Locate the cell with the specified text and output its [x, y] center coordinate. 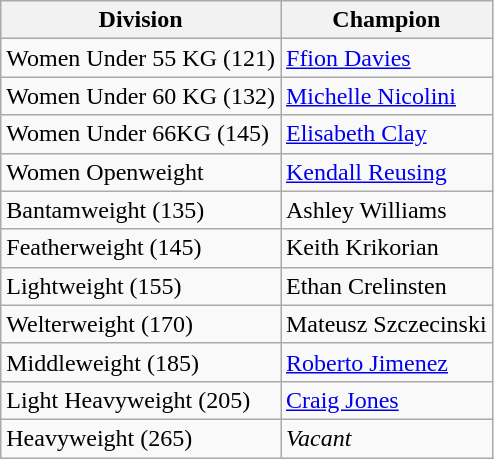
Women Under 66KG (145) [141, 134]
Women Under 55 KG (121) [141, 58]
Ffion Davies [386, 58]
Craig Jones [386, 400]
Mateusz Szczecinski [386, 324]
Vacant [386, 438]
Women Openweight [141, 172]
Light Heavyweight (205) [141, 400]
Roberto Jimenez [386, 362]
Women Under 60 KG (132) [141, 96]
Keith Krikorian [386, 248]
Division [141, 20]
Middleweight (185) [141, 362]
Elisabeth Clay [386, 134]
Lightweight (155) [141, 286]
Featherweight (145) [141, 248]
Champion [386, 20]
Ashley Williams [386, 210]
Kendall Reusing [386, 172]
Welterweight (170) [141, 324]
Heavyweight (265) [141, 438]
Bantamweight (135) [141, 210]
Ethan Crelinsten [386, 286]
Michelle Nicolini [386, 96]
